Detect which cell encompasses the target text, then output its (x, y) center coordinate. 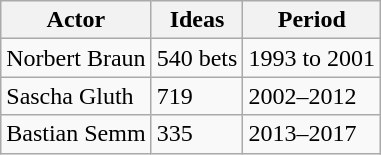
Ideas (197, 20)
Sascha Gluth (76, 96)
1993 to 2001 (312, 58)
Actor (76, 20)
Period (312, 20)
2002–2012 (312, 96)
Bastian Semm (76, 134)
540 bets (197, 58)
719 (197, 96)
2013–2017 (312, 134)
335 (197, 134)
Norbert Braun (76, 58)
